Provide the (X, Y) coordinate of the cell's center where the given text is located.  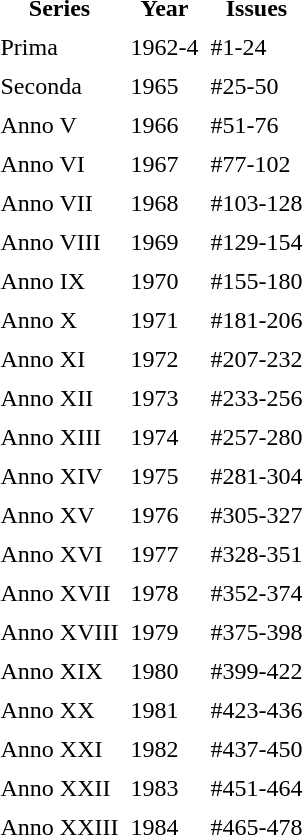
1962-4 (164, 47)
1983 (164, 788)
1965 (164, 86)
1980 (164, 671)
1968 (164, 203)
1976 (164, 515)
1967 (164, 164)
1966 (164, 125)
1973 (164, 398)
1969 (164, 242)
1977 (164, 554)
1970 (164, 281)
1979 (164, 632)
1978 (164, 593)
1981 (164, 710)
1975 (164, 476)
1974 (164, 437)
1971 (164, 320)
1982 (164, 749)
1972 (164, 359)
